Return the (x, y) coordinate for the center point of the cell that contains the specified text.  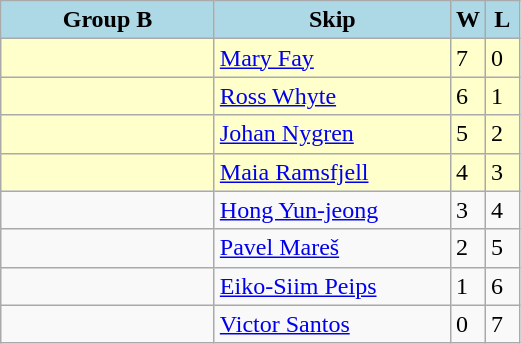
Hong Yun-jeong (332, 210)
Eiko-Siim Peips (332, 286)
Ross Whyte (332, 96)
Johan Nygren (332, 134)
Mary Fay (332, 58)
Victor Santos (332, 324)
L (502, 20)
Maia Ramsfjell (332, 172)
Skip (332, 20)
Group B (108, 20)
W (468, 20)
Pavel Mareš (332, 248)
